Capture the cell that displays the provided text and extract its [x, y] central coordinate. 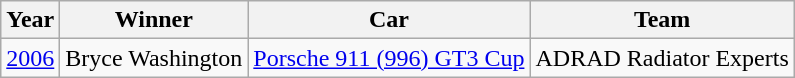
Winner [154, 20]
Car [389, 20]
2006 [30, 58]
Year [30, 20]
Porsche 911 (996) GT3 Cup [389, 58]
ADRAD Radiator Experts [662, 58]
Team [662, 20]
Bryce Washington [154, 58]
